Identify which cell holds the provided text, then report its [x, y] central coordinate. 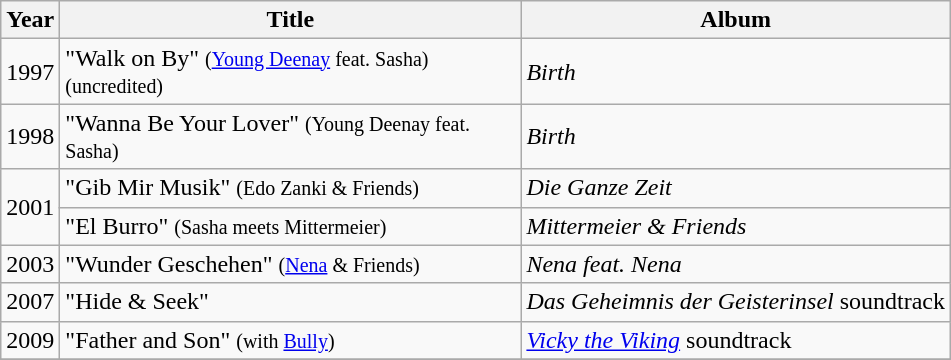
2007 [30, 302]
"Wunder Geschehen" (Nena & Friends) [290, 264]
"El Burro" (Sasha meets Mittermeier) [290, 226]
"Father and Son" (with Bully) [290, 340]
"Hide & Seek" [290, 302]
Vicky the Viking soundtrack [736, 340]
Mittermeier & Friends [736, 226]
Year [30, 20]
2009 [30, 340]
Album [736, 20]
1998 [30, 136]
Die Ganze Zeit [736, 188]
"Wanna Be Your Lover" (Young Deenay feat. Sasha) [290, 136]
Title [290, 20]
1997 [30, 72]
2003 [30, 264]
Nena feat. Nena [736, 264]
"Walk on By" (Young Deenay feat. Sasha) (uncredited) [290, 72]
2001 [30, 207]
"Gib Mir Musik" (Edo Zanki & Friends) [290, 188]
Das Geheimnis der Geisterinsel soundtrack [736, 302]
